Output the (x, y) coordinate of the center of the cell containing the given text.  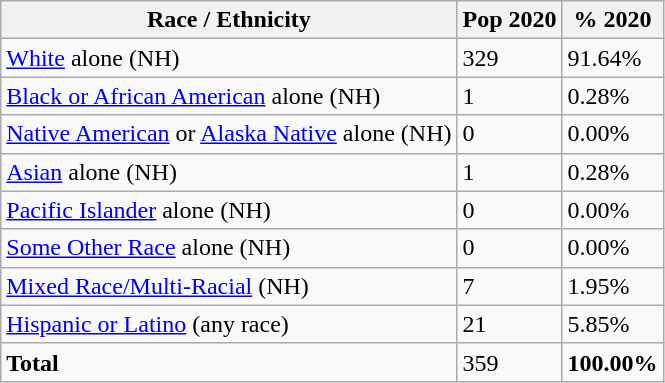
100.00% (612, 362)
Mixed Race/Multi-Racial (NH) (229, 286)
Total (229, 362)
% 2020 (612, 20)
Pop 2020 (510, 20)
21 (510, 324)
Native American or Alaska Native alone (NH) (229, 134)
91.64% (612, 58)
Asian alone (NH) (229, 172)
Black or African American alone (NH) (229, 96)
5.85% (612, 324)
1.95% (612, 286)
Pacific Islander alone (NH) (229, 210)
Race / Ethnicity (229, 20)
Some Other Race alone (NH) (229, 248)
329 (510, 58)
7 (510, 286)
359 (510, 362)
Hispanic or Latino (any race) (229, 324)
White alone (NH) (229, 58)
